Return the [X, Y] coordinate for the center point of the cell that contains the specified text.  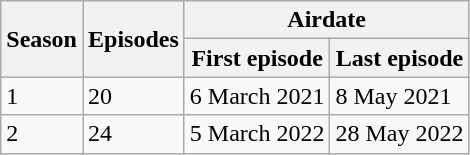
28 May 2022 [400, 134]
5 March 2022 [257, 134]
Episodes [133, 39]
8 May 2021 [400, 96]
20 [133, 96]
2 [42, 134]
Season [42, 39]
First episode [257, 58]
Last episode [400, 58]
24 [133, 134]
6 March 2021 [257, 96]
1 [42, 96]
Airdate [326, 20]
